Extract the (X, Y) coordinate from the center of the cell holding the provided text.  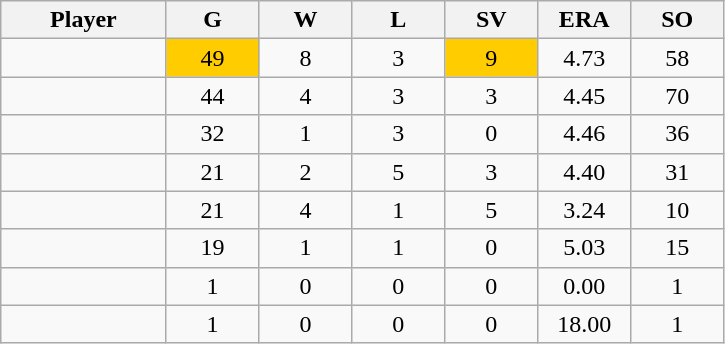
W (306, 20)
44 (212, 96)
32 (212, 134)
58 (678, 58)
4.46 (584, 134)
0.00 (584, 286)
9 (492, 58)
18.00 (584, 324)
2 (306, 172)
19 (212, 248)
8 (306, 58)
49 (212, 58)
SO (678, 20)
31 (678, 172)
3.24 (584, 210)
SV (492, 20)
L (398, 20)
70 (678, 96)
10 (678, 210)
4.73 (584, 58)
ERA (584, 20)
4.40 (584, 172)
5.03 (584, 248)
15 (678, 248)
36 (678, 134)
4.45 (584, 96)
Player (84, 20)
G (212, 20)
